Scan for the cell matching the given text and deliver its [X, Y] coordinate at center. 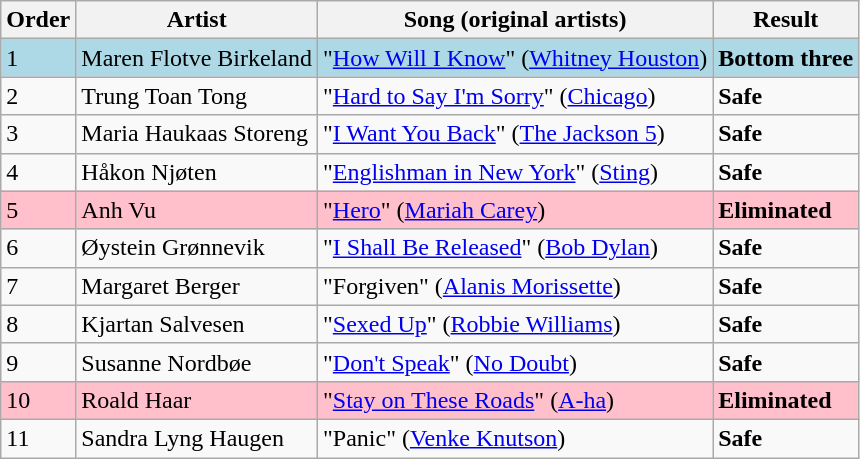
"Englishman in New York" (Sting) [514, 172]
Maren Flotve Birkeland [197, 58]
Trung Toan Tong [197, 96]
Maria Haukaas Storeng [197, 134]
Song (original artists) [514, 20]
1 [38, 58]
"Stay on These Roads" (A-ha) [514, 400]
Margaret Berger [197, 286]
10 [38, 400]
"Hero" (Mariah Carey) [514, 210]
Kjartan Salvesen [197, 324]
Result [786, 20]
Order [38, 20]
11 [38, 438]
2 [38, 96]
6 [38, 248]
Håkon Njøten [197, 172]
"Hard to Say I'm Sorry" (Chicago) [514, 96]
Sandra Lyng Haugen [197, 438]
"Don't Speak" (No Doubt) [514, 362]
"Panic" (Venke Knutson) [514, 438]
"Sexed Up" (Robbie Williams) [514, 324]
9 [38, 362]
Artist [197, 20]
7 [38, 286]
Roald Haar [197, 400]
"Forgiven" (Alanis Morissette) [514, 286]
5 [38, 210]
"I Want You Back" (The Jackson 5) [514, 134]
8 [38, 324]
Øystein Grønnevik [197, 248]
3 [38, 134]
Anh Vu [197, 210]
"How Will I Know" (Whitney Houston) [514, 58]
Susanne Nordbøe [197, 362]
4 [38, 172]
"I Shall Be Released" (Bob Dylan) [514, 248]
Bottom three [786, 58]
